Determine the (X, Y) coordinate at the center of the cell enclosing the given text.  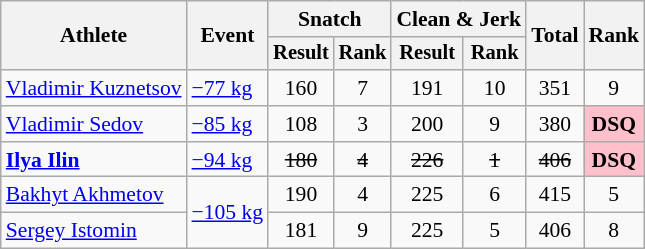
Athlete (94, 36)
6 (494, 195)
Bakhyt Akhmetov (94, 195)
10 (494, 88)
Vladimir Sedov (94, 124)
351 (554, 88)
−77 kg (228, 88)
191 (427, 88)
415 (554, 195)
Vladimir Kuznetsov (94, 88)
Snatch (330, 19)
108 (301, 124)
380 (554, 124)
−94 kg (228, 160)
7 (363, 88)
Event (228, 36)
160 (301, 88)
−105 kg (228, 212)
180 (301, 160)
190 (301, 195)
1 (494, 160)
8 (614, 231)
226 (427, 160)
Ilya Ilin (94, 160)
−85 kg (228, 124)
Sergey Istomin (94, 231)
3 (363, 124)
Clean & Jerk (458, 19)
Total (554, 36)
181 (301, 231)
200 (427, 124)
